Identify which cell holds the provided text, then report its [X, Y] central coordinate. 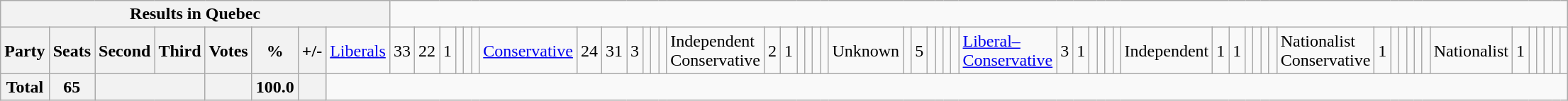
Seats [72, 51]
Second [125, 51]
Third [180, 51]
5 [919, 51]
22 [427, 51]
Independent [1167, 51]
+/- [312, 51]
Nationalist [1471, 51]
100.0 [275, 87]
Unknown [866, 51]
65 [72, 87]
Nationalist Conservative [1325, 51]
Liberals [358, 51]
Results in Quebec [196, 14]
Votes [228, 51]
Party [25, 51]
24 [589, 51]
Conservative [528, 51]
Total [25, 87]
31 [614, 51]
Liberal–Conservative [1008, 51]
% [275, 51]
2 [773, 51]
Independent Conservative [716, 51]
33 [401, 51]
